Output the (x, y) coordinate of the center of the cell containing the given text.  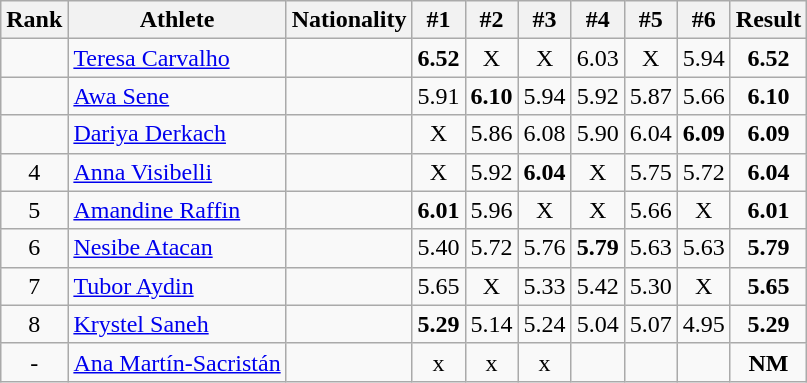
Awa Sene (177, 96)
5.96 (492, 210)
4.95 (704, 324)
Tubor Aydin (177, 286)
#1 (438, 20)
#5 (650, 20)
5.42 (598, 286)
Rank (34, 20)
Dariya Derkach (177, 134)
5.33 (544, 286)
Nationality (349, 20)
#2 (492, 20)
5.40 (438, 248)
5.86 (492, 134)
5.90 (598, 134)
4 (34, 172)
NM (768, 362)
Teresa Carvalho (177, 58)
Krystel Saneh (177, 324)
5.76 (544, 248)
Athlete (177, 20)
5.91 (438, 96)
Anna Visibelli (177, 172)
8 (34, 324)
5.24 (544, 324)
#6 (704, 20)
5.14 (492, 324)
#4 (598, 20)
Result (768, 20)
5.75 (650, 172)
5.87 (650, 96)
Amandine Raffin (177, 210)
5.07 (650, 324)
5.04 (598, 324)
6 (34, 248)
Nesibe Atacan (177, 248)
- (34, 362)
6.03 (598, 58)
5.30 (650, 286)
7 (34, 286)
#3 (544, 20)
6.08 (544, 134)
5 (34, 210)
Ana Martín-Sacristán (177, 362)
